Detect which cell encompasses the target text, then output its [x, y] center coordinate. 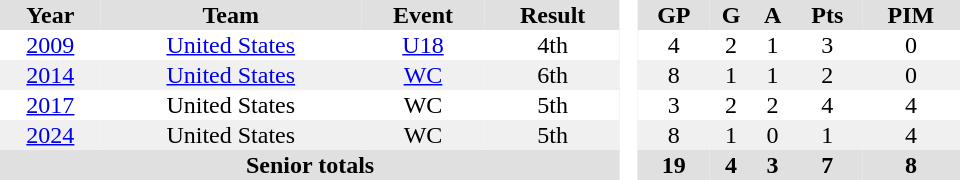
Result [552, 15]
2014 [50, 75]
6th [552, 75]
Team [231, 15]
2017 [50, 105]
Pts [828, 15]
7 [828, 165]
Senior totals [310, 165]
PIM [911, 15]
A [773, 15]
U18 [423, 45]
4th [552, 45]
2009 [50, 45]
G [732, 15]
Year [50, 15]
Event [423, 15]
19 [674, 165]
GP [674, 15]
2024 [50, 135]
